Output the (X, Y) coordinate of the center of the cell containing the given text.  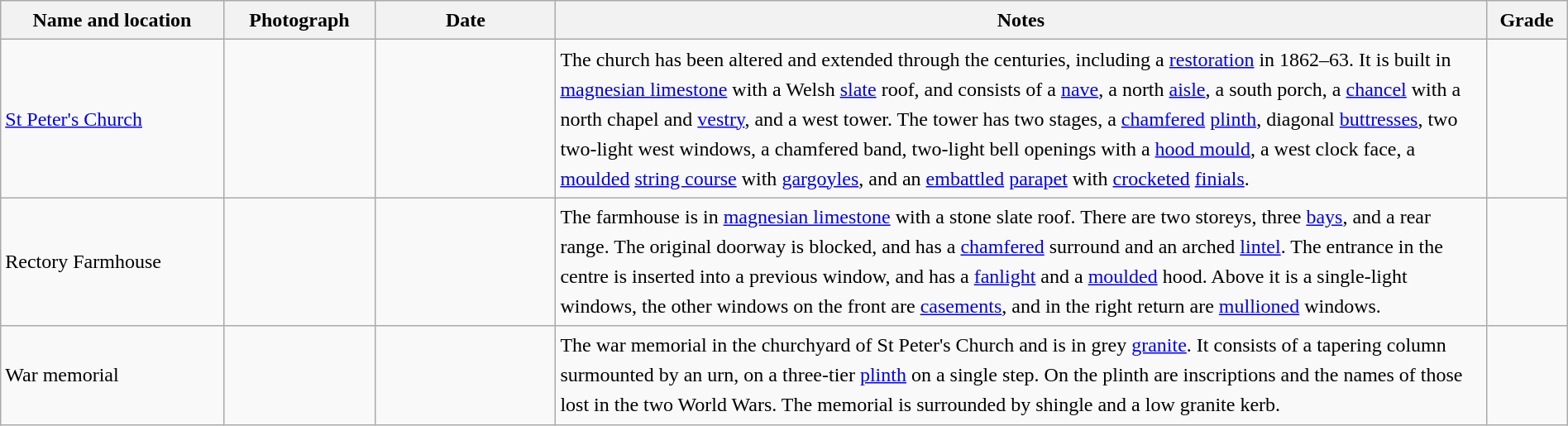
Rectory Farmhouse (112, 261)
Photograph (299, 20)
Grade (1527, 20)
Date (466, 20)
Notes (1021, 20)
War memorial (112, 376)
Name and location (112, 20)
St Peter's Church (112, 119)
